Locate the cell with the specified text and output its [X, Y] center coordinate. 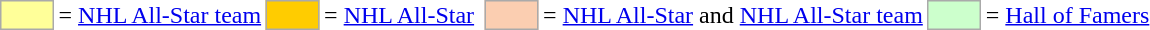
= NHL All-Star team [160, 15]
= NHL All-Star and NHL All-Star team [734, 15]
= NHL All-Star [400, 15]
